Return [x, y] of the center of cell containing provided text 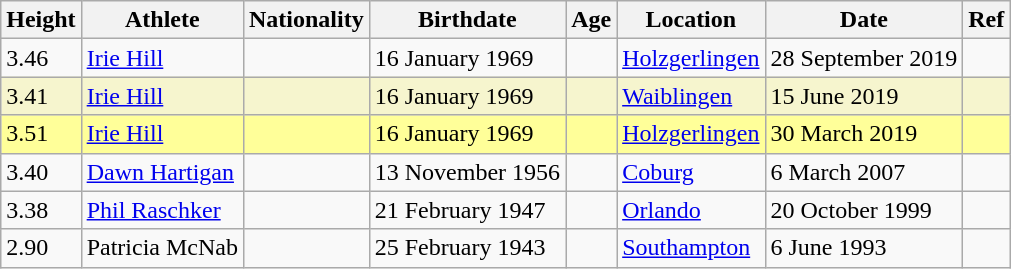
Coburg [691, 172]
20 October 1999 [864, 210]
21 February 1947 [467, 210]
2.90 [41, 248]
13 November 1956 [467, 172]
Dawn Hartigan [162, 172]
Date [864, 20]
6 June 1993 [864, 248]
Location [691, 20]
6 March 2007 [864, 172]
30 March 2019 [864, 134]
Waiblingen [691, 96]
Birthdate [467, 20]
Patricia McNab [162, 248]
3.40 [41, 172]
Phil Raschker [162, 210]
28 September 2019 [864, 58]
Age [592, 20]
3.46 [41, 58]
Southampton [691, 248]
25 February 1943 [467, 248]
3.38 [41, 210]
Nationality [306, 20]
Athlete [162, 20]
3.51 [41, 134]
3.41 [41, 96]
15 June 2019 [864, 96]
Height [41, 20]
Ref [986, 20]
Orlando [691, 210]
